Scan for the cell matching the given text and deliver its [X, Y] coordinate at center. 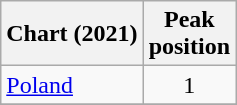
Peakposition [189, 34]
Chart (2021) [72, 34]
1 [189, 85]
Poland [72, 85]
